Identify which cell holds the provided text, then report its (X, Y) central coordinate. 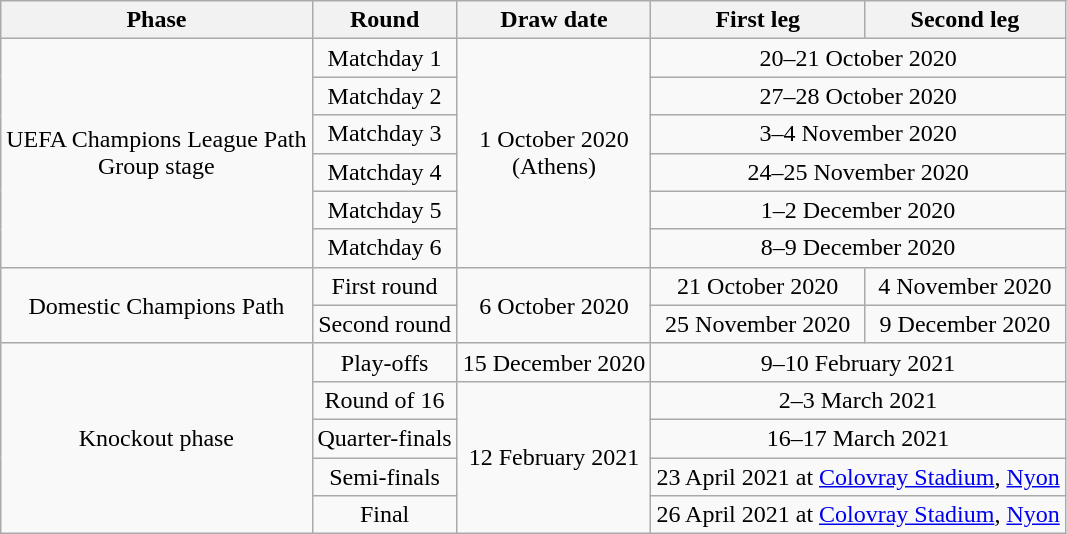
Knockout phase (156, 438)
Matchday 6 (384, 248)
Matchday 1 (384, 58)
Phase (156, 20)
First round (384, 286)
Domestic Champions Path (156, 305)
9–10 February 2021 (858, 362)
Matchday 3 (384, 134)
Second round (384, 324)
12 February 2021 (554, 457)
21 October 2020 (758, 286)
Quarter-finals (384, 438)
24–25 November 2020 (858, 172)
8–9 December 2020 (858, 248)
25 November 2020 (758, 324)
Matchday 2 (384, 96)
16–17 March 2021 (858, 438)
Semi-finals (384, 477)
23 April 2021 at Colovray Stadium, Nyon (858, 477)
2–3 March 2021 (858, 400)
Draw date (554, 20)
Final (384, 515)
15 December 2020 (554, 362)
26 April 2021 at Colovray Stadium, Nyon (858, 515)
Round of 16 (384, 400)
27–28 October 2020 (858, 96)
9 December 2020 (966, 324)
First leg (758, 20)
3–4 November 2020 (858, 134)
Matchday 5 (384, 210)
1–2 December 2020 (858, 210)
6 October 2020 (554, 305)
Second leg (966, 20)
UEFA Champions League PathGroup stage (156, 153)
Matchday 4 (384, 172)
1 October 2020(Athens) (554, 153)
Round (384, 20)
Play-offs (384, 362)
20–21 October 2020 (858, 58)
4 November 2020 (966, 286)
